Find where the given text appears and provide that cell's center as (X, Y) coordinate. 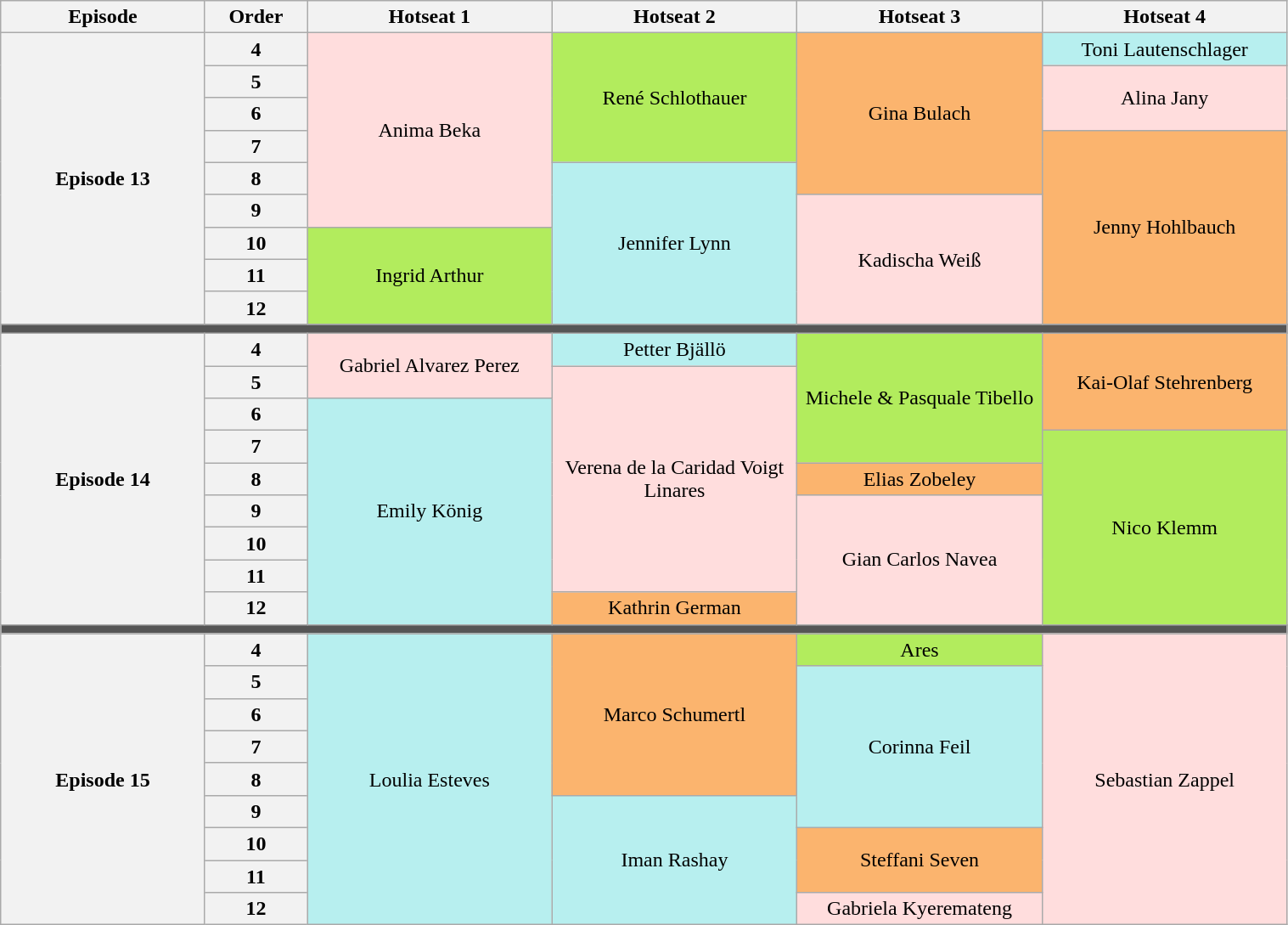
Gabriela Kyeremateng (920, 909)
Episode 15 (104, 780)
Loulia Esteves (430, 780)
Verena de la Caridad Voigt Linares (674, 478)
Ares (920, 650)
Emily König (430, 511)
Michele & Pasquale Tibello (920, 398)
Toni Lautenschlager (1165, 49)
René Schlothauer (674, 98)
Kadischa Weiß (920, 259)
Anima Beka (430, 130)
Gabriel Alvarez Perez (430, 365)
Alina Jany (1165, 98)
Hotseat 2 (674, 17)
Jenny Hohlbauch (1165, 227)
Jennifer Lynn (674, 243)
Elias Zobeley (920, 479)
Hotseat 3 (920, 17)
Episode (104, 17)
Kai-Olaf Stehrenberg (1165, 381)
Ingrid Arthur (430, 275)
Gian Carlos Navea (920, 560)
Iman Rashay (674, 860)
Petter Bjällö (674, 349)
Order (256, 17)
Episode 14 (104, 479)
Marco Schumertl (674, 714)
Nico Klemm (1165, 527)
Steffani Seven (920, 860)
Sebastian Zappel (1165, 780)
Episode 13 (104, 178)
Gina Bulach (920, 114)
Corinna Feil (920, 747)
Hotseat 4 (1165, 17)
Hotseat 1 (430, 17)
Kathrin German (674, 608)
